Provide the (X, Y) coordinate of the cell's center where the given text is located.  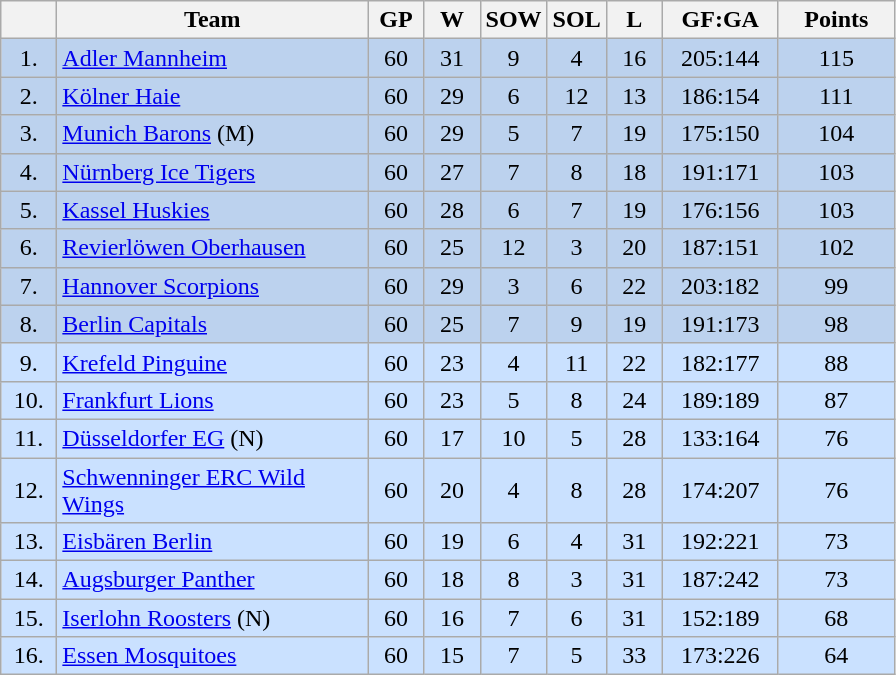
187:151 (720, 248)
17 (452, 438)
11 (576, 362)
173:226 (720, 656)
6. (29, 248)
7. (29, 286)
10 (514, 438)
Eisbären Berlin (212, 542)
102 (836, 248)
15. (29, 618)
Adler Mannheim (212, 58)
5. (29, 210)
115 (836, 58)
27 (452, 172)
Kölner Haie (212, 96)
189:189 (720, 400)
191:173 (720, 324)
68 (836, 618)
Schwenninger ERC Wild Wings (212, 490)
3. (29, 134)
SOL (576, 20)
176:156 (720, 210)
98 (836, 324)
2. (29, 96)
13. (29, 542)
14. (29, 580)
Nürnberg Ice Tigers (212, 172)
Augsburger Panther (212, 580)
Iserlohn Roosters (N) (212, 618)
8. (29, 324)
15 (452, 656)
192:221 (720, 542)
205:144 (720, 58)
Berlin Capitals (212, 324)
104 (836, 134)
GP (396, 20)
Kassel Huskies (212, 210)
SOW (514, 20)
191:171 (720, 172)
Essen Mosquitoes (212, 656)
9. (29, 362)
Points (836, 20)
174:207 (720, 490)
Revierlöwen Oberhausen (212, 248)
Munich Barons (M) (212, 134)
Frankfurt Lions (212, 400)
11. (29, 438)
88 (836, 362)
12. (29, 490)
GF:GA (720, 20)
182:177 (720, 362)
Düsseldorfer EG (N) (212, 438)
13 (634, 96)
175:150 (720, 134)
152:189 (720, 618)
24 (634, 400)
186:154 (720, 96)
203:182 (720, 286)
Krefeld Pinguine (212, 362)
1. (29, 58)
16. (29, 656)
64 (836, 656)
Team (212, 20)
187:242 (720, 580)
Hannover Scorpions (212, 286)
87 (836, 400)
99 (836, 286)
33 (634, 656)
111 (836, 96)
L (634, 20)
133:164 (720, 438)
4. (29, 172)
10. (29, 400)
W (452, 20)
